Detect which cell encompasses the target text, then output its [X, Y] center coordinate. 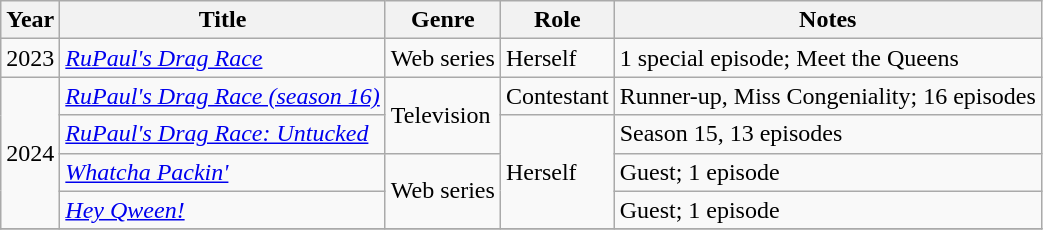
Genre [442, 20]
Whatcha Packin' [222, 172]
Notes [828, 20]
Television [442, 115]
2023 [30, 58]
Runner-up, Miss Congeniality; 16 episodes [828, 96]
RuPaul's Drag Race [222, 58]
2024 [30, 153]
1 special episode; Meet the Queens [828, 58]
Season 15, 13 episodes [828, 134]
Title [222, 20]
Contestant [557, 96]
Year [30, 20]
RuPaul's Drag Race: Untucked [222, 134]
Role [557, 20]
Hey Qween! [222, 210]
RuPaul's Drag Race (season 16) [222, 96]
